Locate the cell with the specified text and output its (x, y) center coordinate. 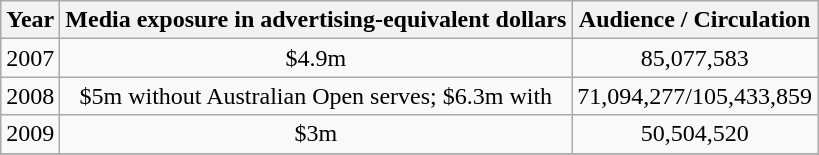
2007 (30, 58)
Audience / Circulation (695, 20)
2008 (30, 96)
Year (30, 20)
50,504,520 (695, 134)
Media exposure in advertising-equivalent dollars (316, 20)
71,094,277/105,433,859 (695, 96)
2009 (30, 134)
$3m (316, 134)
85,077,583 (695, 58)
$5m without Australian Open serves; $6.3m with (316, 96)
$4.9m (316, 58)
